Search for the cell housing the specified text and yield its (X, Y) center coordinate. 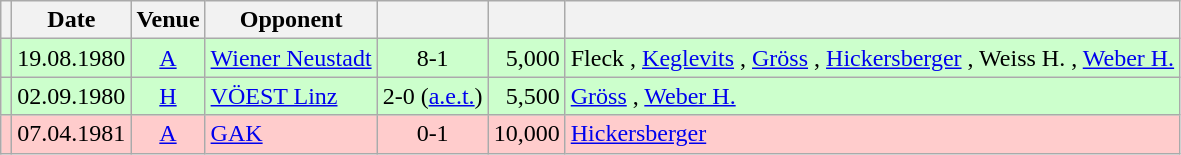
VÖEST Linz (291, 96)
19.08.1980 (72, 58)
Fleck , Keglevits , Gröss , Hickersberger , Weiss H. , Weber H. (872, 58)
Wiener Neustadt (291, 58)
5,500 (526, 96)
5,000 (526, 58)
Date (72, 20)
0-1 (432, 134)
10,000 (526, 134)
GAK (291, 134)
07.04.1981 (72, 134)
H (168, 96)
2-0 (a.e.t.) (432, 96)
02.09.1980 (72, 96)
8-1 (432, 58)
Gröss , Weber H. (872, 96)
Hickersberger (872, 134)
Opponent (291, 20)
Venue (168, 20)
